From the cell containing the given text, extract its center point as [x, y] coordinate. 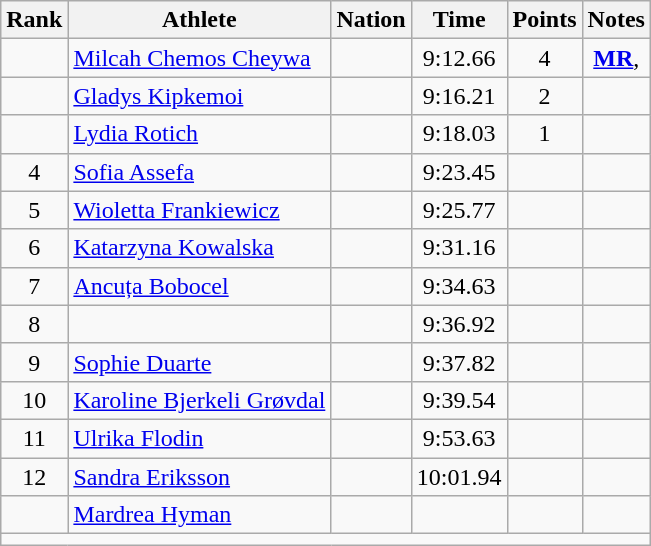
Ancuța Bobocel [200, 286]
9:23.45 [459, 172]
Mardrea Hyman [200, 515]
10:01.94 [459, 477]
9:34.63 [459, 286]
10 [34, 400]
9:16.21 [459, 96]
9:31.16 [459, 248]
11 [34, 438]
Gladys Kipkemoi [200, 96]
Sofia Assefa [200, 172]
9:39.54 [459, 400]
6 [34, 248]
Nation [371, 20]
8 [34, 324]
Time [459, 20]
Notes [616, 20]
9:37.82 [459, 362]
5 [34, 210]
Milcah Chemos Cheywa [200, 58]
1 [544, 134]
Ulrika Flodin [200, 438]
2 [544, 96]
9 [34, 362]
Sophie Duarte [200, 362]
Rank [34, 20]
9:53.63 [459, 438]
12 [34, 477]
7 [34, 286]
Points [544, 20]
9:25.77 [459, 210]
Athlete [200, 20]
MR, [616, 58]
9:18.03 [459, 134]
9:12.66 [459, 58]
Lydia Rotich [200, 134]
Karoline Bjerkeli Grøvdal [200, 400]
Wioletta Frankiewicz [200, 210]
9:36.92 [459, 324]
Katarzyna Kowalska [200, 248]
Sandra Eriksson [200, 477]
